Scan for the cell matching the given text and deliver its (x, y) coordinate at center. 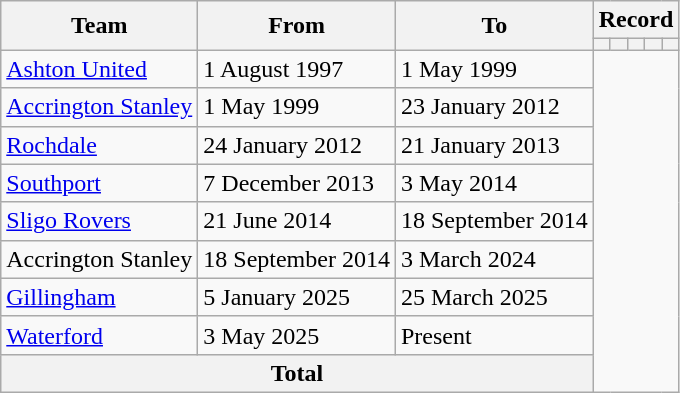
Total (297, 373)
Ashton United (100, 69)
Rochdale (100, 145)
3 March 2024 (494, 259)
To (494, 26)
Team (100, 26)
Southport (100, 183)
25 March 2025 (494, 297)
7 December 2013 (297, 183)
Present (494, 335)
1 August 1997 (297, 69)
Gillingham (100, 297)
5 January 2025 (297, 297)
Record (636, 20)
3 May 2014 (494, 183)
24 January 2012 (297, 145)
From (297, 26)
Waterford (100, 335)
21 January 2013 (494, 145)
Sligo Rovers (100, 221)
21 June 2014 (297, 221)
23 January 2012 (494, 107)
3 May 2025 (297, 335)
